Provide the [X, Y] coordinate of the cell's center where the given text is located.  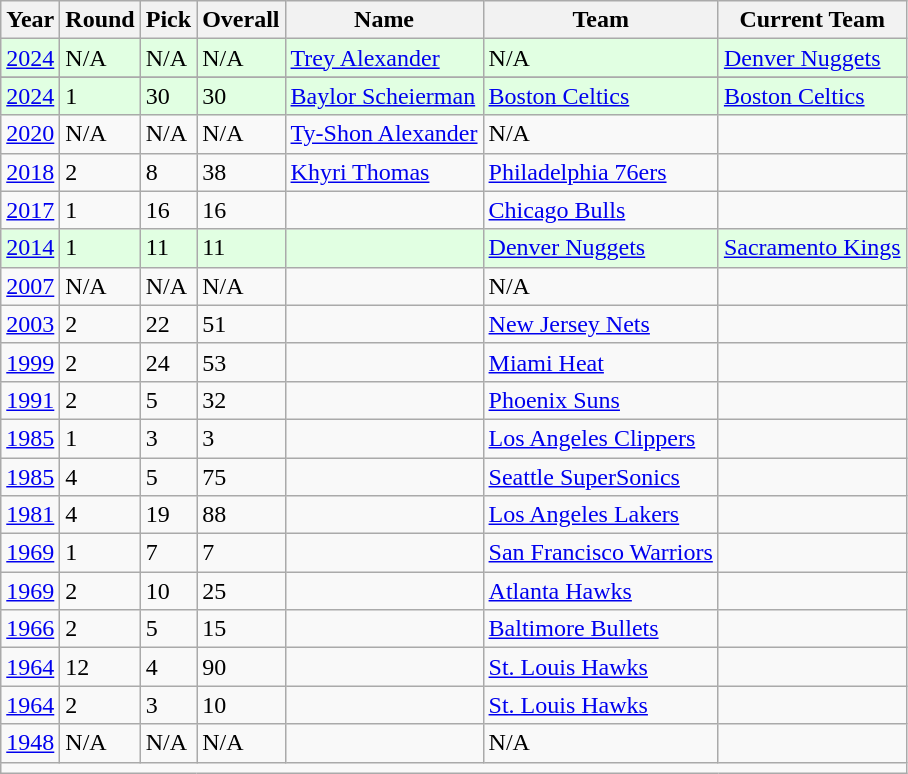
1999 [30, 362]
22 [168, 324]
Current Team [812, 20]
8 [168, 172]
2014 [30, 248]
Team [600, 20]
San Francisco Warriors [600, 553]
Chicago Bulls [600, 210]
Ty-Shon Alexander [384, 134]
Philadelphia 76ers [600, 172]
Baltimore Bullets [600, 629]
Atlanta Hawks [600, 591]
15 [241, 629]
Year [30, 20]
Miami Heat [600, 362]
2018 [30, 172]
2003 [30, 324]
12 [100, 667]
Seattle SuperSonics [600, 477]
38 [241, 172]
51 [241, 324]
Baylor Scheierman [384, 96]
1966 [30, 629]
1991 [30, 400]
New Jersey Nets [600, 324]
Trey Alexander [384, 58]
Overall [241, 20]
Khyri Thomas [384, 172]
24 [168, 362]
19 [168, 515]
53 [241, 362]
1948 [30, 743]
1981 [30, 515]
75 [241, 477]
Phoenix Suns [600, 400]
Sacramento Kings [812, 248]
2017 [30, 210]
Round [100, 20]
32 [241, 400]
25 [241, 591]
2007 [30, 286]
Pick [168, 20]
88 [241, 515]
2020 [30, 134]
Name [384, 20]
Los Angeles Lakers [600, 515]
90 [241, 667]
Los Angeles Clippers [600, 438]
